Identify which cell holds the provided text, then report its (x, y) central coordinate. 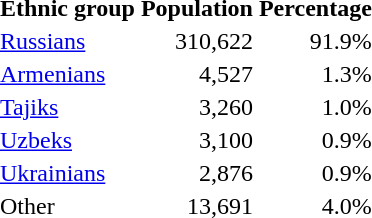
4,527 (196, 75)
310,622 (196, 41)
3,100 (196, 141)
2,876 (196, 173)
3,260 (196, 107)
